Search for the cell housing the specified text and yield its (X, Y) center coordinate. 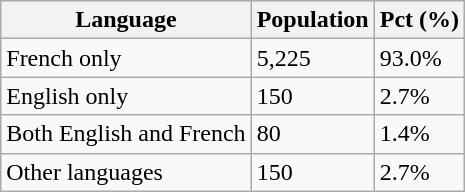
80 (312, 134)
93.0% (419, 58)
5,225 (312, 58)
Both English and French (126, 134)
Population (312, 20)
Pct (%) (419, 20)
French only (126, 58)
Language (126, 20)
Other languages (126, 172)
English only (126, 96)
1.4% (419, 134)
